Capture the cell that displays the provided text and extract its [X, Y] central coordinate. 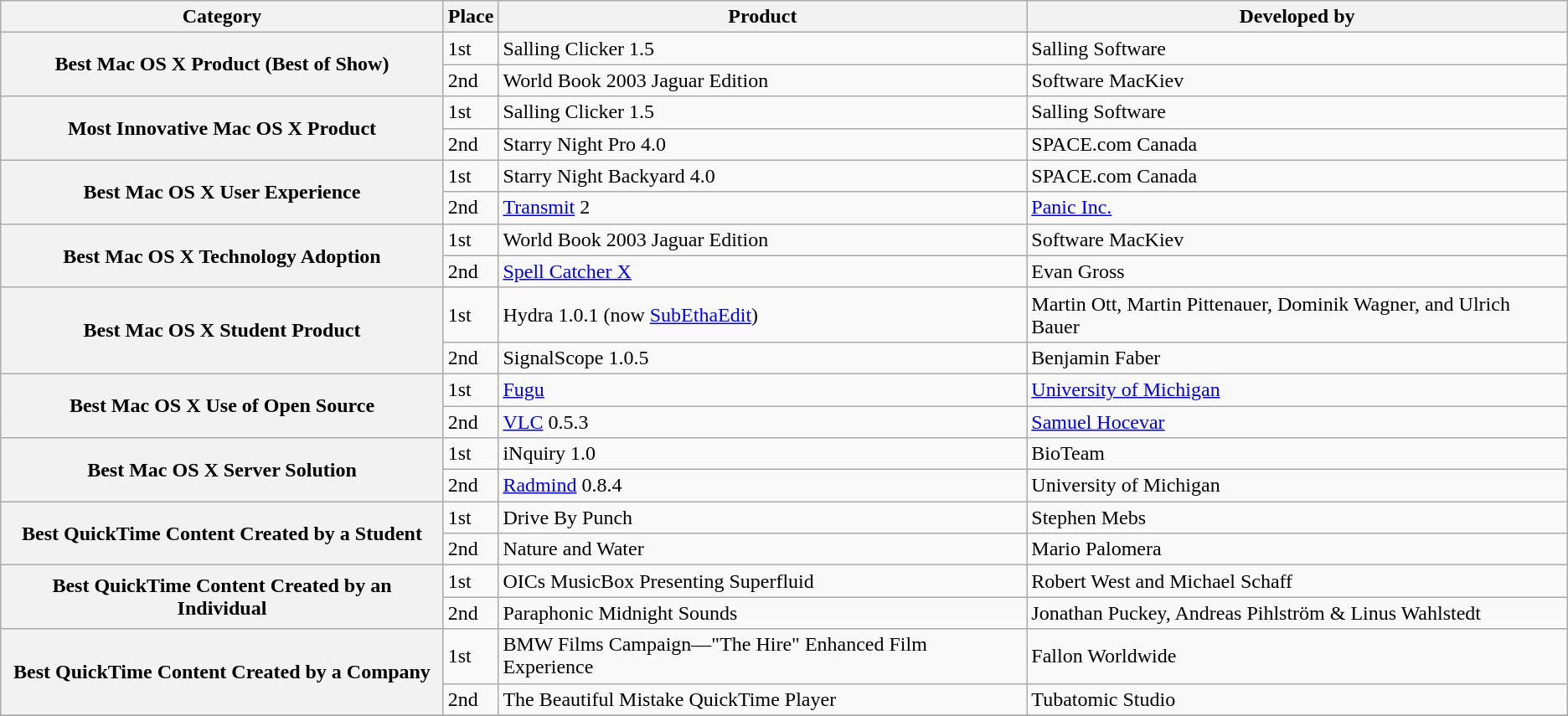
Radmind 0.8.4 [762, 486]
Martin Ott, Martin Pittenauer, Dominik Wagner, and Ulrich Bauer [1297, 315]
SignalScope 1.0.5 [762, 358]
Place [471, 17]
Best Mac OS X Student Product [222, 330]
Developed by [1297, 17]
Drive By Punch [762, 518]
Best Mac OS X Server Solution [222, 470]
Panic Inc. [1297, 208]
Best QuickTime Content Created by a Student [222, 533]
Best Mac OS X Use of Open Source [222, 405]
OICs MusicBox Presenting Superfluid [762, 581]
Hydra 1.0.1 (now SubEthaEdit) [762, 315]
Benjamin Faber [1297, 358]
Jonathan Puckey, Andreas Pihlström & Linus Wahlstedt [1297, 613]
Samuel Hocevar [1297, 421]
Starry Night Backyard 4.0 [762, 176]
Fugu [762, 389]
Starry Night Pro 4.0 [762, 144]
Tubatomic Studio [1297, 699]
Spell Catcher X [762, 271]
Robert West and Michael Schaff [1297, 581]
BMW Films Campaign—"The Hire" Enhanced Film Experience [762, 657]
Best QuickTime Content Created by a Company [222, 672]
Category [222, 17]
Most Innovative Mac OS X Product [222, 128]
BioTeam [1297, 454]
Best QuickTime Content Created by an Individual [222, 597]
VLC 0.5.3 [762, 421]
Stephen Mebs [1297, 518]
Transmit 2 [762, 208]
Fallon Worldwide [1297, 657]
Paraphonic Midnight Sounds [762, 613]
Best Mac OS X Technology Adoption [222, 255]
Nature and Water [762, 549]
Best Mac OS X User Experience [222, 192]
iNquiry 1.0 [762, 454]
The Beautiful Mistake QuickTime Player [762, 699]
Evan Gross [1297, 271]
Product [762, 17]
Best Mac OS X Product (Best of Show) [222, 64]
Mario Palomera [1297, 549]
